From the cell containing the given text, extract its center point as [x, y] coordinate. 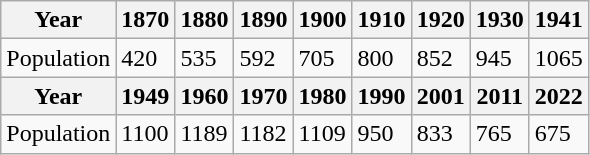
1900 [322, 20]
1970 [264, 96]
1890 [264, 20]
1065 [558, 58]
1910 [382, 20]
1189 [204, 134]
833 [440, 134]
1182 [264, 134]
1949 [146, 96]
592 [264, 58]
2001 [440, 96]
1100 [146, 134]
2022 [558, 96]
420 [146, 58]
1109 [322, 134]
950 [382, 134]
1870 [146, 20]
1990 [382, 96]
675 [558, 134]
1960 [204, 96]
1941 [558, 20]
1930 [500, 20]
1920 [440, 20]
800 [382, 58]
945 [500, 58]
852 [440, 58]
1980 [322, 96]
705 [322, 58]
535 [204, 58]
2011 [500, 96]
1880 [204, 20]
765 [500, 134]
